Locate the cell with the specified text and output its (x, y) center coordinate. 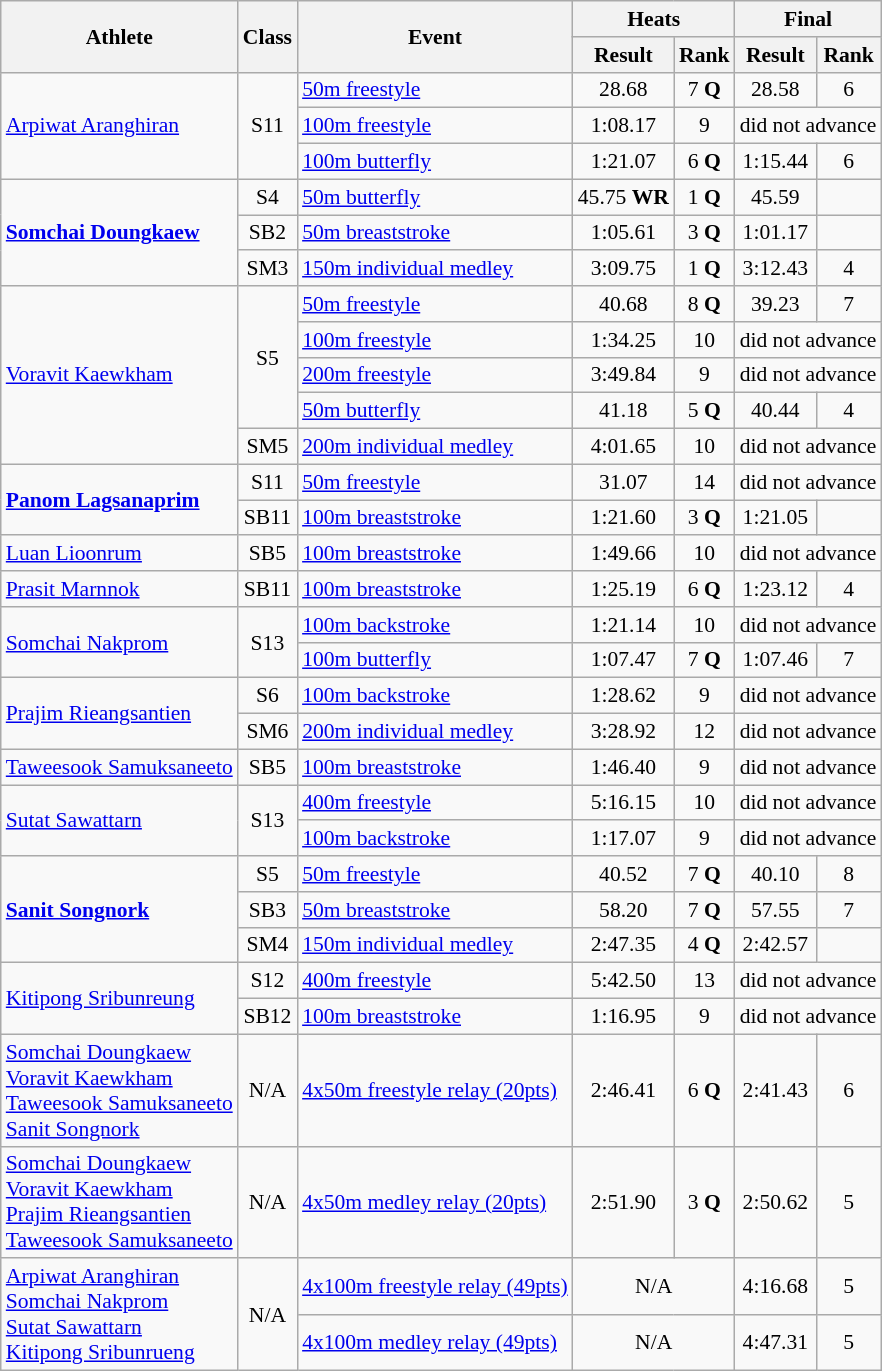
Somchai Doungkaew Voravit Kaewkham Prajim Rieangsantien Taweesook Samuksaneeto (120, 1202)
3:49.84 (624, 375)
Arpiwat Aranghiran Somchai Nakprom Sutat Sawattarn Kitipong Sribunrueng (120, 1315)
1:05.61 (624, 233)
4:01.65 (624, 447)
1:16.95 (624, 1017)
Athlete (120, 36)
4x100m medley relay (49pts) (435, 1343)
1:23.12 (776, 589)
1:01.17 (776, 233)
S12 (268, 981)
Sutat Sawattarn (120, 820)
14 (704, 482)
1:17.07 (624, 839)
8 (848, 874)
5 Q (704, 411)
Class (268, 36)
13 (704, 981)
8 Q (704, 304)
4x100m freestyle relay (49pts) (435, 1287)
Prajim Rieangsantien (120, 714)
1:34.25 (624, 340)
SM6 (268, 732)
28.68 (624, 90)
3:09.75 (624, 269)
1:46.40 (624, 767)
39.23 (776, 304)
Taweesook Samuksaneeto (120, 767)
31.07 (624, 482)
2:46.41 (624, 1090)
2:51.90 (624, 1202)
4 Q (704, 945)
Sanit Songnork (120, 910)
4:16.68 (776, 1287)
200m freestyle (435, 375)
Panom Lagsanaprim (120, 500)
Somchai Doungkaew (120, 232)
Kitipong Sribunreung (120, 998)
40.68 (624, 304)
41.18 (624, 411)
4x50m freestyle relay (20pts) (435, 1090)
45.59 (776, 197)
4:47.31 (776, 1343)
1:21.14 (624, 625)
SM3 (268, 269)
12 (704, 732)
S6 (268, 696)
40.10 (776, 874)
3:28.92 (624, 732)
SB2 (268, 233)
1:07.47 (624, 660)
SB3 (268, 910)
Arpiwat Aranghiran (120, 126)
3:12.43 (776, 269)
SM5 (268, 447)
1:28.62 (624, 696)
Prasit Marnnok (120, 589)
4x50m medley relay (20pts) (435, 1202)
SM4 (268, 945)
SB12 (268, 1017)
2:41.43 (776, 1090)
1:49.66 (624, 554)
1:21.60 (624, 518)
1:25.19 (624, 589)
Somchai Nakprom (120, 642)
Final (808, 19)
1:07.46 (776, 660)
2:47.35 (624, 945)
2:50.62 (776, 1202)
1:21.07 (624, 162)
58.20 (624, 910)
28.58 (776, 90)
5:42.50 (624, 981)
1:21.05 (776, 518)
57.55 (776, 910)
Event (435, 36)
40.44 (776, 411)
Luan Lioonrum (120, 554)
Somchai Doungkaew Voravit Kaewkham Taweesook Samuksaneeto Sanit Songnork (120, 1090)
2:42.57 (776, 945)
S4 (268, 197)
Voravit Kaewkham (120, 375)
40.52 (624, 874)
5:16.15 (624, 803)
1:15.44 (776, 162)
1:08.17 (624, 126)
Heats (654, 19)
45.75 WR (624, 197)
